Return the (X, Y) coordinate for the center point of the cell that contains the specified text.  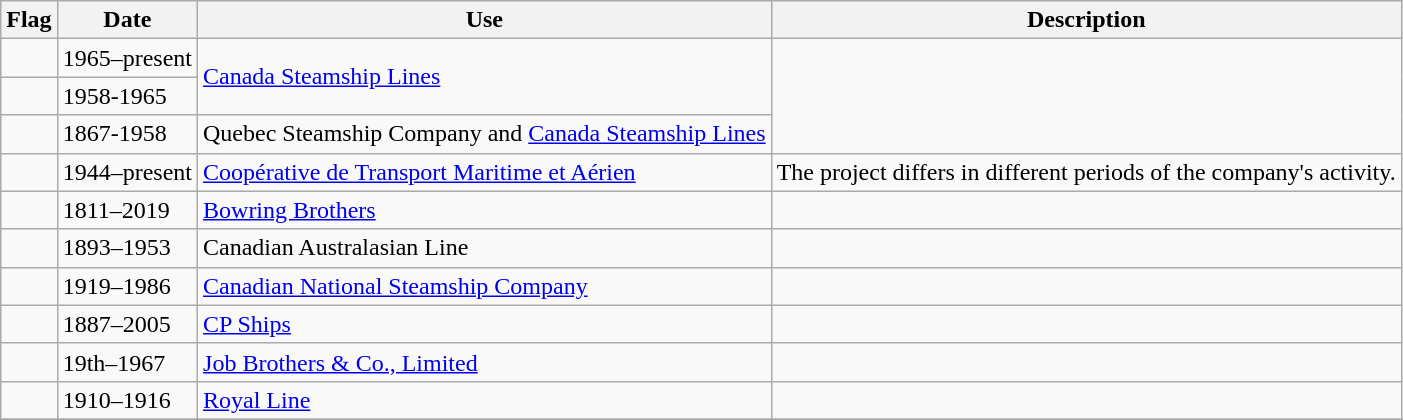
1944–present (127, 172)
Date (127, 20)
1965–present (127, 58)
1887–2005 (127, 324)
1867-1958 (127, 134)
The project differs in different periods of the company's activity. (1086, 172)
1958-1965 (127, 96)
Use (485, 20)
Canada Steamship Lines (485, 77)
Coopérative de Transport Maritime et Aérien (485, 172)
Flag (29, 20)
Bowring Brothers (485, 210)
19th–1967 (127, 362)
1893–1953 (127, 248)
Description (1086, 20)
Canadian Australasian Line (485, 248)
CP Ships (485, 324)
Royal Line (485, 400)
Quebec Steamship Company and Canada Steamship Lines (485, 134)
1919–1986 (127, 286)
Canadian National Steamship Company (485, 286)
Job Brothers & Co., Limited (485, 362)
1811–2019 (127, 210)
1910–1916 (127, 400)
